Locate the cell with the specified text and output its (X, Y) center coordinate. 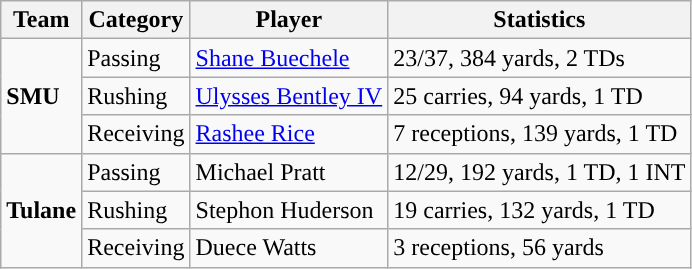
Duece Watts (289, 248)
Michael Pratt (289, 172)
Category (136, 20)
Player (289, 20)
7 receptions, 139 yards, 1 TD (540, 134)
3 receptions, 56 yards (540, 248)
Rashee Rice (289, 134)
Team (42, 20)
23/37, 384 yards, 2 TDs (540, 58)
SMU (42, 96)
Stephon Huderson (289, 210)
25 carries, 94 yards, 1 TD (540, 96)
Shane Buechele (289, 58)
Tulane (42, 210)
Ulysses Bentley IV (289, 96)
12/29, 192 yards, 1 TD, 1 INT (540, 172)
19 carries, 132 yards, 1 TD (540, 210)
Statistics (540, 20)
